Find where the given text appears and provide that cell's center as [x, y] coordinate. 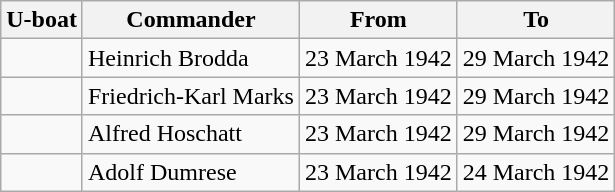
Commander [190, 20]
From [378, 20]
24 March 1942 [536, 172]
Alfred Hoschatt [190, 134]
U-boat [42, 20]
To [536, 20]
Heinrich Brodda [190, 58]
Adolf Dumrese [190, 172]
Friedrich-Karl Marks [190, 96]
